Return [x, y] of the center of cell containing provided text 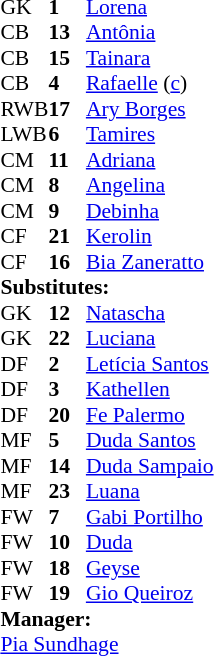
11 [67, 160]
Rafaelle (c) [150, 83]
Duda Sampaio [150, 466]
Manager: [106, 619]
Fe Palermo [150, 415]
Gio Queiroz [150, 593]
Duda [150, 543]
20 [67, 415]
Substitutes: [106, 287]
Debinha [150, 211]
Luana [150, 491]
Angelina [150, 185]
22 [67, 339]
3 [67, 389]
9 [67, 211]
8 [67, 185]
LWB [24, 135]
12 [67, 313]
7 [67, 517]
14 [67, 466]
15 [67, 58]
Letícia Santos [150, 364]
RWB [24, 109]
6 [67, 135]
13 [67, 33]
18 [67, 568]
Geyse [150, 568]
Antônia [150, 33]
Luciana [150, 339]
2 [67, 364]
Natascha [150, 313]
Gabi Portilho [150, 517]
Tamires [150, 135]
Adriana [150, 160]
4 [67, 83]
Kerolin [150, 237]
Duda Santos [150, 441]
Tainara [150, 58]
16 [67, 262]
21 [67, 237]
Kathellen [150, 389]
5 [67, 441]
Ary Borges [150, 109]
19 [67, 593]
23 [67, 491]
Bia Zaneratto [150, 262]
10 [67, 543]
17 [67, 109]
